Identify which cell holds the provided text, then report its (x, y) central coordinate. 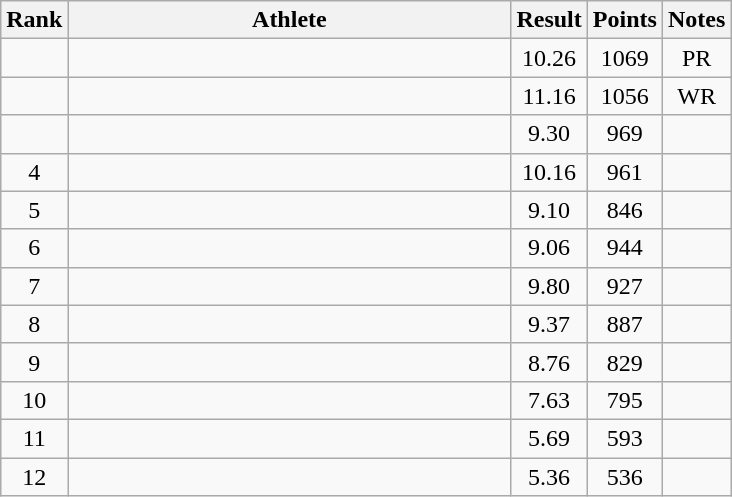
9 (34, 362)
9.80 (549, 286)
8.76 (549, 362)
1069 (624, 58)
9.37 (549, 324)
9.06 (549, 248)
10 (34, 400)
9.30 (549, 134)
Athlete (290, 20)
PR (696, 58)
5.69 (549, 438)
4 (34, 172)
11 (34, 438)
536 (624, 477)
9.10 (549, 210)
6 (34, 248)
5 (34, 210)
969 (624, 134)
11.16 (549, 96)
Points (624, 20)
829 (624, 362)
1056 (624, 96)
961 (624, 172)
927 (624, 286)
5.36 (549, 477)
WR (696, 96)
Notes (696, 20)
846 (624, 210)
795 (624, 400)
10.26 (549, 58)
10.16 (549, 172)
887 (624, 324)
12 (34, 477)
8 (34, 324)
7.63 (549, 400)
7 (34, 286)
Rank (34, 20)
944 (624, 248)
593 (624, 438)
Result (549, 20)
